Provide the (X, Y) coordinate of the cell's center where the given text is located.  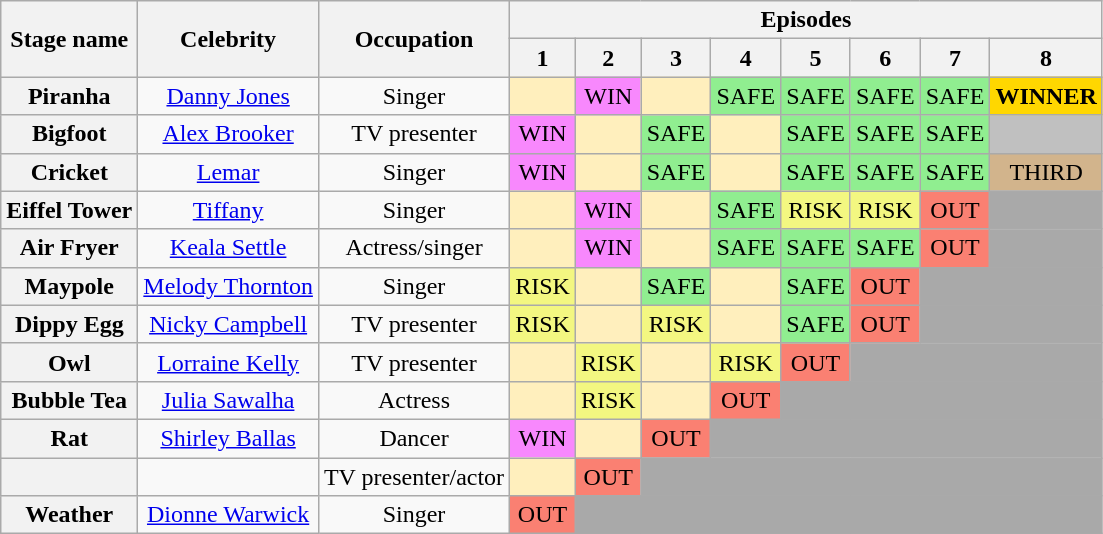
Episodes (806, 20)
WINNER (1046, 96)
8 (1046, 58)
Air Fryer (70, 248)
Rat (70, 438)
1 (543, 58)
Dippy Egg (70, 324)
Nicky Campbell (228, 324)
Stage name (70, 39)
Actress (414, 400)
Lorraine Kelly (228, 362)
Bubble Tea (70, 400)
Bigfoot (70, 134)
Danny Jones (228, 96)
6 (885, 58)
Alex Brooker (228, 134)
4 (746, 58)
2 (608, 58)
Julia Sawalha (228, 400)
Shirley Ballas (228, 438)
Lemar (228, 172)
Melody Thornton (228, 286)
Dancer (414, 438)
Celebrity (228, 39)
5 (816, 58)
Keala Settle (228, 248)
7 (955, 58)
TV presenter/actor (414, 477)
Maypole (70, 286)
Weather (70, 515)
Actress/singer (414, 248)
Tiffany (228, 210)
Occupation (414, 39)
3 (676, 58)
Dionne Warwick (228, 515)
Eiffel Tower (70, 210)
Owl (70, 362)
Piranha (70, 96)
Cricket (70, 172)
THIRD (1046, 172)
